Locate the cell with the specified text and output its (x, y) center coordinate. 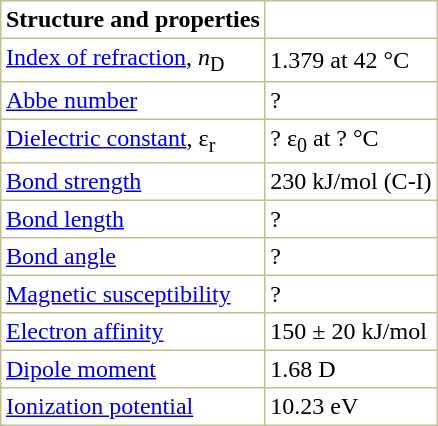
Structure and properties (133, 20)
Abbe number (133, 101)
10.23 eV (351, 407)
Bond length (133, 220)
? ε0 at ? °C (351, 142)
Ionization potential (133, 407)
150 ± 20 kJ/mol (351, 332)
Dielectric constant, εr (133, 142)
Magnetic susceptibility (133, 295)
Bond strength (133, 182)
1.68 D (351, 370)
Electron affinity (133, 332)
1.379 at 42 °C (351, 60)
Dipole moment (133, 370)
230 kJ/mol (C-I) (351, 182)
Bond angle (133, 257)
Index of refraction, nD (133, 60)
